Pinpoint the cell where the given text exists, returning its [x, y] midpoint coordinate. 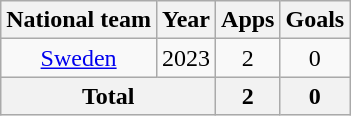
Sweden [79, 58]
2023 [186, 58]
Goals [315, 20]
Apps [248, 20]
National team [79, 20]
Total [108, 96]
Year [186, 20]
